Capture the cell that displays the provided text and extract its [x, y] central coordinate. 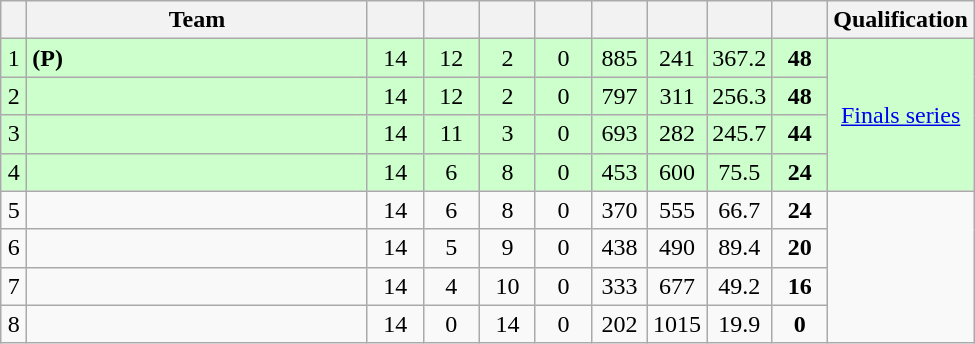
256.3 [740, 96]
1 [14, 58]
311 [678, 96]
241 [678, 58]
245.7 [740, 134]
555 [678, 210]
797 [620, 96]
Qualification [901, 20]
370 [620, 210]
11 [451, 134]
20 [800, 248]
677 [678, 286]
600 [678, 172]
19.9 [740, 324]
89.4 [740, 248]
333 [620, 286]
885 [620, 58]
367.2 [740, 58]
1015 [678, 324]
453 [620, 172]
693 [620, 134]
44 [800, 134]
10 [507, 286]
16 [800, 286]
Finals series [901, 115]
438 [620, 248]
66.7 [740, 210]
9 [507, 248]
202 [620, 324]
490 [678, 248]
7 [14, 286]
Team [197, 20]
282 [678, 134]
75.5 [740, 172]
(P) [197, 58]
49.2 [740, 286]
